Scan for the cell matching the given text and deliver its [x, y] coordinate at center. 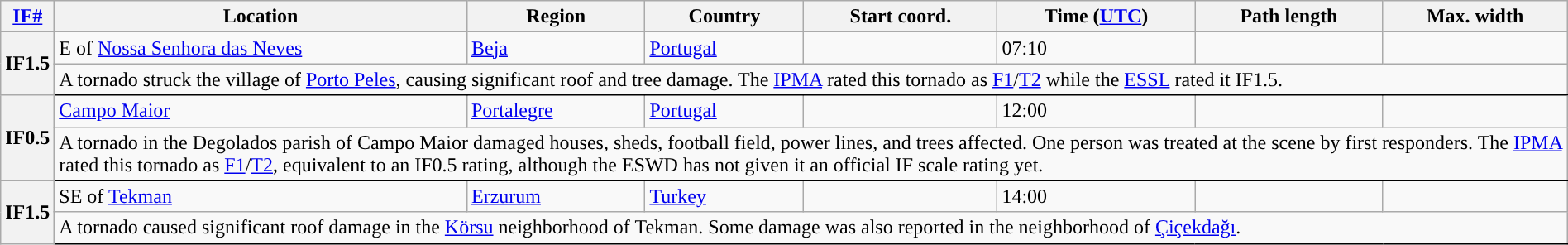
E of Nossa Senhora das Neves [261, 48]
Turkey [724, 196]
Portalegre [556, 111]
A tornado caused significant roof damage in the Körsu neighborhood of Tekman. Some damage was also reported in the neighborhood of Çiçekdağı. [810, 228]
Start coord. [901, 17]
Location [261, 17]
Region [556, 17]
Beja [556, 48]
Country [724, 17]
Path length [1288, 17]
Erzurum [556, 196]
SE of Tekman [261, 196]
Campo Maior [261, 111]
IF0.5 [28, 137]
07:10 [1097, 48]
12:00 [1097, 111]
14:00 [1097, 196]
Time (UTC) [1097, 17]
IF# [28, 17]
Max. width [1475, 17]
